Identify which cell holds the provided text, then report its (x, y) central coordinate. 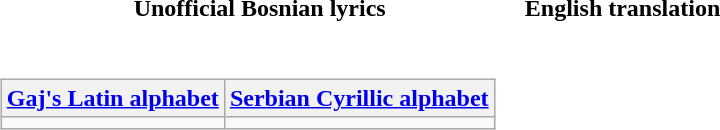
Gaj's Latin alphabet (112, 98)
Serbian Cyrillic alphabet (359, 98)
